Output the [x, y] coordinate of the center of the cell containing the given text.  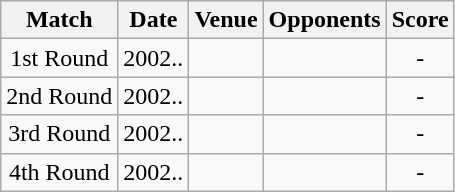
1st Round [60, 58]
Match [60, 20]
2nd Round [60, 96]
Venue [226, 20]
Opponents [324, 20]
4th Round [60, 172]
Score [420, 20]
Date [154, 20]
3rd Round [60, 134]
